Find where the given text appears and provide that cell's center as [x, y] coordinate. 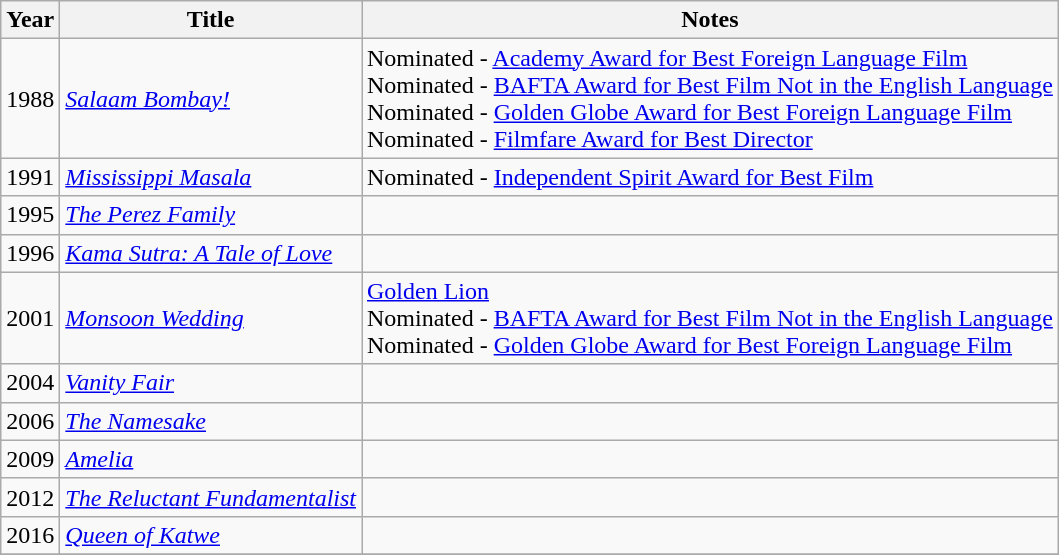
Golden LionNominated - BAFTA Award for Best Film Not in the English LanguageNominated - Golden Globe Award for Best Foreign Language Film [710, 318]
2004 [30, 383]
The Namesake [211, 421]
Monsoon Wedding [211, 318]
1996 [30, 253]
The Perez Family [211, 215]
Mississippi Masala [211, 177]
1991 [30, 177]
Notes [710, 20]
1988 [30, 98]
Kama Sutra: A Tale of Love [211, 253]
2016 [30, 535]
Year [30, 20]
2009 [30, 459]
Title [211, 20]
2012 [30, 497]
Salaam Bombay! [211, 98]
Nominated - Independent Spirit Award for Best Film [710, 177]
Queen of Katwe [211, 535]
2006 [30, 421]
Amelia [211, 459]
The Reluctant Fundamentalist [211, 497]
2001 [30, 318]
Vanity Fair [211, 383]
1995 [30, 215]
